Detect which cell encompasses the target text, then output its [x, y] center coordinate. 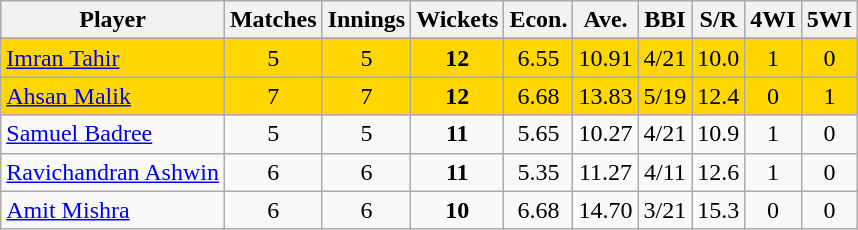
5.35 [538, 172]
4WI [773, 20]
S/R [718, 20]
Innings [366, 20]
Amit Mishra [113, 210]
10.9 [718, 134]
6.55 [538, 58]
Samuel Badree [113, 134]
Wickets [458, 20]
4/11 [665, 172]
Ave. [606, 20]
5/19 [665, 96]
12.6 [718, 172]
Matches [273, 20]
10.0 [718, 58]
14.70 [606, 210]
13.83 [606, 96]
10.27 [606, 134]
3/21 [665, 210]
Ahsan Malik [113, 96]
Imran Tahir [113, 58]
10.91 [606, 58]
BBI [665, 20]
Player [113, 20]
15.3 [718, 210]
Ravichandran Ashwin [113, 172]
12.4 [718, 96]
5.65 [538, 134]
Econ. [538, 20]
10 [458, 210]
5WI [829, 20]
11.27 [606, 172]
